Detect which cell encompasses the target text, then output its [x, y] center coordinate. 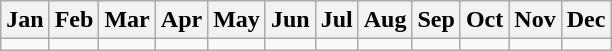
May [237, 20]
Apr [181, 20]
Aug [385, 20]
Jan [25, 20]
Jul [336, 20]
Dec [586, 20]
Mar [127, 20]
Nov [535, 20]
Sep [436, 20]
Oct [484, 20]
Jun [290, 20]
Feb [74, 20]
